Search for the cell housing the specified text and yield its (X, Y) center coordinate. 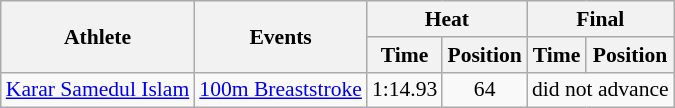
Events (280, 36)
Athlete (98, 36)
64 (484, 90)
1:14.93 (404, 90)
100m Breaststroke (280, 90)
Karar Samedul Islam (98, 90)
did not advance (600, 90)
Final (600, 19)
Heat (447, 19)
